Pinpoint the cell where the given text exists, returning its (X, Y) midpoint coordinate. 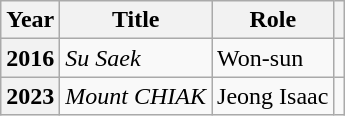
Role (273, 20)
Title (136, 20)
Jeong Isaac (273, 96)
Won-sun (273, 58)
Year (30, 20)
2016 (30, 58)
Su Saek (136, 58)
Mount CHIAK (136, 96)
2023 (30, 96)
